Identify which cell holds the provided text, then report its (X, Y) central coordinate. 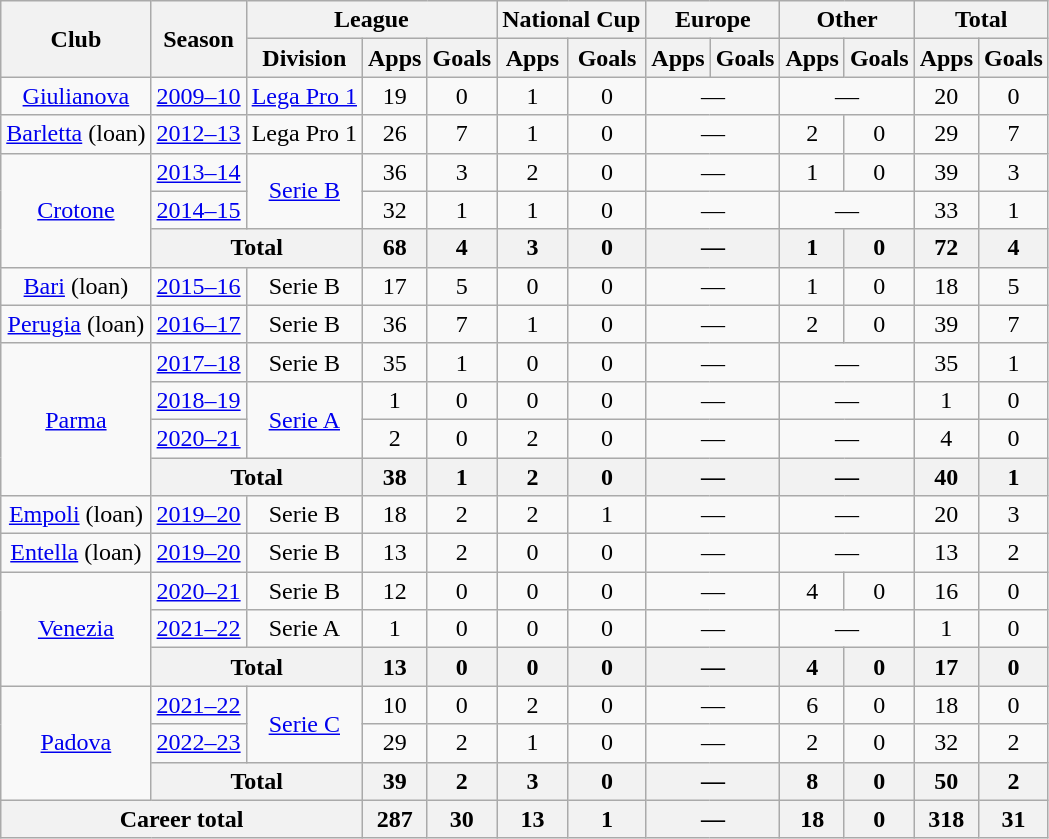
2013–14 (198, 172)
Career total (182, 819)
2022–23 (198, 743)
50 (946, 781)
2016–17 (198, 324)
72 (946, 248)
Other (847, 20)
19 (395, 96)
Parma (76, 419)
2012–13 (198, 134)
26 (395, 134)
40 (946, 477)
287 (395, 819)
Europe (713, 20)
Bari (loan) (76, 286)
33 (946, 210)
Giulianova (76, 96)
Perugia (loan) (76, 324)
Club (76, 39)
Barletta (loan) (76, 134)
National Cup (572, 20)
League (372, 20)
Entella (loan) (76, 553)
Division (304, 58)
2009–10 (198, 96)
2017–18 (198, 362)
6 (812, 705)
Padova (76, 743)
Season (198, 39)
Empoli (loan) (76, 515)
31 (1014, 819)
Serie C (304, 724)
12 (395, 591)
38 (395, 477)
2014–15 (198, 210)
30 (462, 819)
2015–16 (198, 286)
8 (812, 781)
10 (395, 705)
16 (946, 591)
2018–19 (198, 400)
318 (946, 819)
68 (395, 248)
Venezia (76, 629)
Crotone (76, 210)
